Output the (x, y) coordinate of the center of the cell containing the given text.  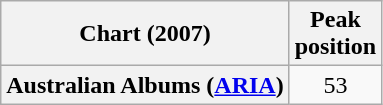
Australian Albums (ARIA) (145, 85)
Peak position (335, 34)
Chart (2007) (145, 34)
53 (335, 85)
